Provide the [X, Y] coordinate of the cell's center where the given text is located.  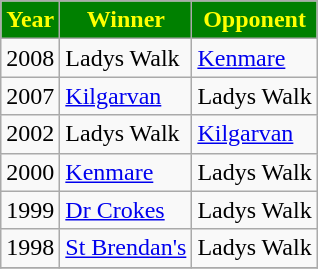
2008 [30, 58]
2000 [30, 172]
2007 [30, 96]
Opponent [254, 20]
2002 [30, 134]
St Brendan's [126, 248]
Year [30, 20]
Dr Crokes [126, 210]
1999 [30, 210]
Winner [126, 20]
1998 [30, 248]
